Provide the (X, Y) coordinate of the cell's center where the given text is located.  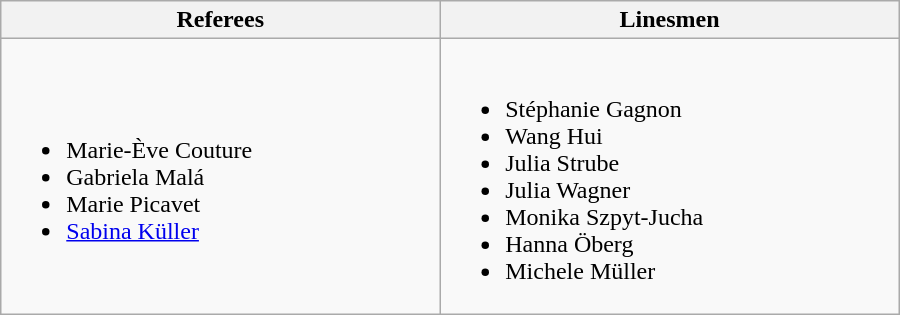
Marie-Ève Couture Gabriela Malá Marie Picavet Sabina Küller (220, 176)
Stéphanie Gagnon Wang Hui Julia Strube Julia Wagner Monika Szpyt-Jucha Hanna Öberg Michele Müller (670, 176)
Linesmen (670, 20)
Referees (220, 20)
